Determine the [x, y] coordinate at the center of the cell enclosing the given text.  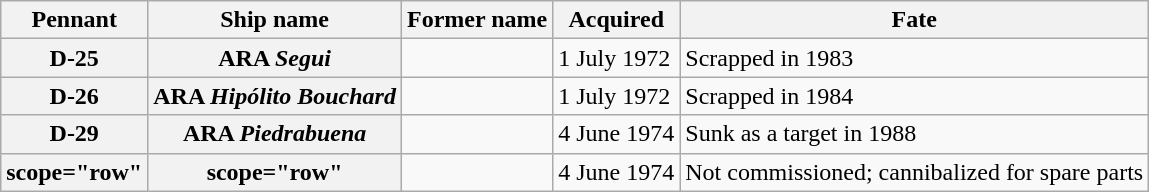
Ship name [275, 20]
ARA Segui [275, 58]
ARA Piedrabuena [275, 134]
Scrapped in 1983 [914, 58]
Not commissioned; cannibalized for spare parts [914, 172]
Acquired [616, 20]
D-25 [74, 58]
ARA Hipólito Bouchard [275, 96]
D-29 [74, 134]
Pennant [74, 20]
Former name [476, 20]
D-26 [74, 96]
Scrapped in 1984 [914, 96]
Sunk as a target in 1988 [914, 134]
Fate [914, 20]
